Provide the (x, y) coordinate of the cell's center where the given text is located.  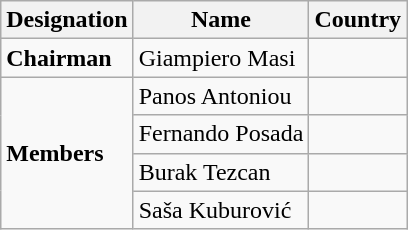
Designation (67, 20)
Fernando Posada (221, 134)
Giampiero Masi (221, 58)
Members (67, 153)
Chairman (67, 58)
Saša Kuburović (221, 210)
Panos Antoniou (221, 96)
Name (221, 20)
Burak Tezcan (221, 172)
Country (358, 20)
